Return the [X, Y] coordinate for the center point of the cell that contains the specified text.  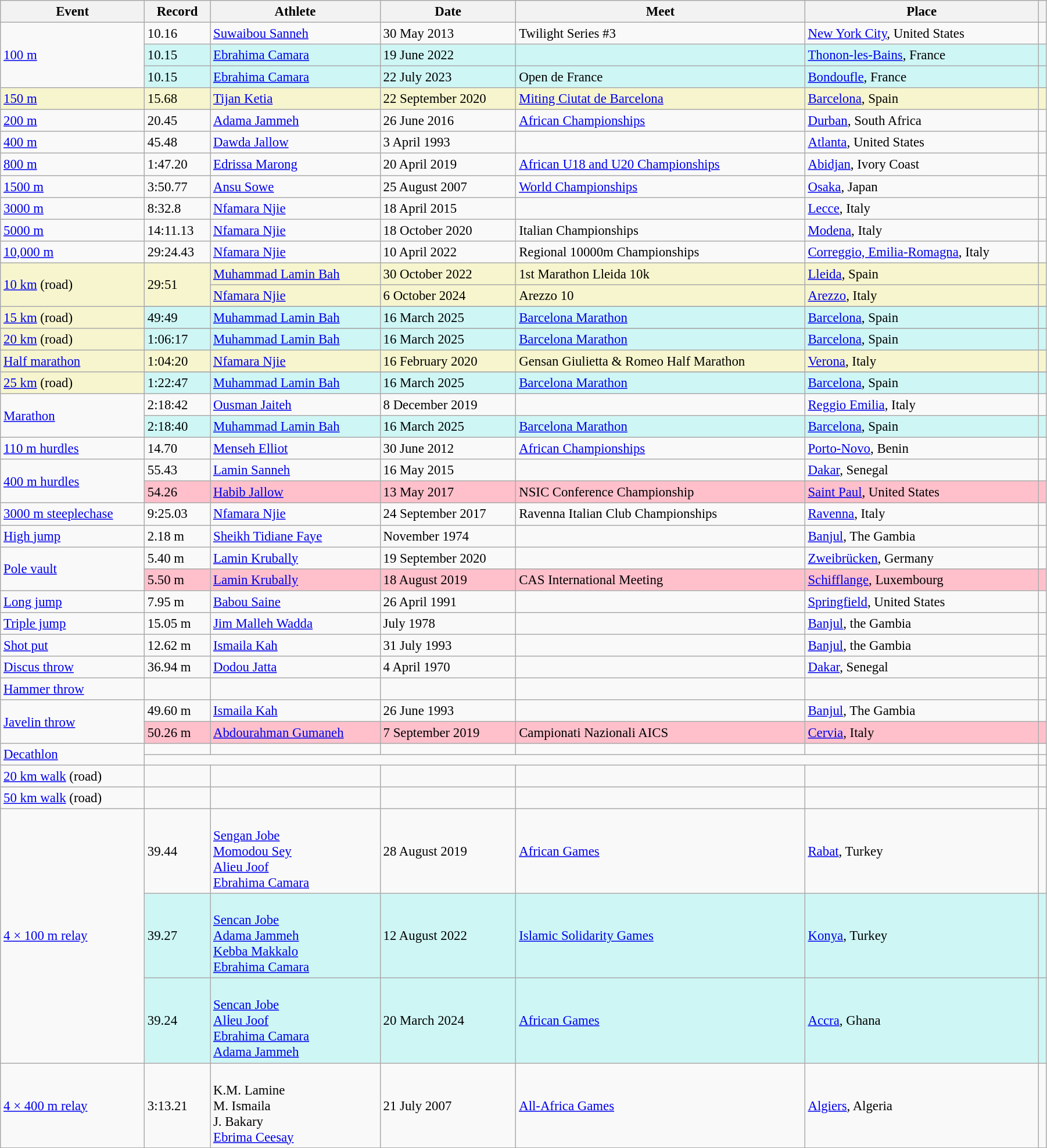
4 × 400 m relay [73, 1106]
30 October 2022 [448, 274]
Abidjan, Ivory Coast [921, 164]
Record [177, 12]
31 July 1993 [448, 645]
Verona, Italy [921, 361]
New York City, United States [921, 34]
5.40 m [177, 558]
39.24 [177, 1021]
24 September 2017 [448, 514]
Springfield, United States [921, 602]
Ansu Sowe [295, 187]
10 April 2022 [448, 252]
100 m [73, 56]
Sengan JobeMomodou SeyAlieu JoofEbrahima Camara [295, 852]
39.27 [177, 936]
Algiers, Algeria [921, 1106]
29:24.43 [177, 252]
30 May 2013 [448, 34]
Adama Jammeh [295, 121]
Rabat, Turkey [921, 852]
Durban, South Africa [921, 121]
110 m hurdles [73, 449]
29:51 [177, 285]
18 April 2015 [448, 208]
Half marathon [73, 361]
Bondoufle, France [921, 77]
Babou Saine [295, 602]
26 June 2016 [448, 121]
2:18:40 [177, 427]
1:22:47 [177, 383]
49.60 m [177, 711]
Miting Ciutat de Barcelona [660, 99]
Lamin Sanneh [295, 470]
54.26 [177, 492]
Ravenna Italian Club Championships [660, 514]
14:11.13 [177, 230]
Osaka, Japan [921, 187]
28 August 2019 [448, 852]
Edrissa Marong [295, 164]
49:49 [177, 317]
26 June 1993 [448, 711]
Ousman Jaiteh [295, 405]
Suwaibou Sanneh [295, 34]
K.M. LamineM. IsmailaJ. BakaryEbrima Ceesay [295, 1106]
Meet [660, 12]
15.05 m [177, 624]
7.95 m [177, 602]
Athlete [295, 12]
Islamic Solidarity Games [660, 936]
Ravenna, Italy [921, 514]
16 February 2020 [448, 361]
Accra, Ghana [921, 1021]
10 km (road) [73, 285]
Regional 10000m Championships [660, 252]
16 May 2015 [448, 470]
Abdourahman Gumaneh [295, 733]
8 December 2019 [448, 405]
Konya, Turkey [921, 936]
3000 m [73, 208]
All-Africa Games [660, 1106]
Italian Championships [660, 230]
4 × 100 m relay [73, 936]
400 m [73, 142]
200 m [73, 121]
39.44 [177, 852]
50 km walk (road) [73, 798]
Tijan Ketia [295, 99]
Sheikh Tidiane Faye [295, 536]
10.16 [177, 34]
Twilight Series #3 [660, 34]
Pole vault [73, 568]
6 October 2024 [448, 296]
50.26 m [177, 733]
Place [921, 12]
Lecce, Italy [921, 208]
1st Marathon Lleida 10k [660, 274]
19 September 2020 [448, 558]
Marathon [73, 416]
Dawda Jallow [295, 142]
12.62 m [177, 645]
Hammer throw [73, 689]
8:32.8 [177, 208]
Schifflange, Luxembourg [921, 580]
Habib Jallow [295, 492]
20 April 2019 [448, 164]
Javelin throw [73, 722]
1:06:17 [177, 339]
Menseh Elliot [295, 449]
3 April 1993 [448, 142]
Sencan JobeAli̇eu JoofEbrahima CamaraAdama Jammeh [295, 1021]
Dodou Jatta [295, 667]
3:13.21 [177, 1106]
1:47.20 [177, 164]
Date [448, 12]
36.94 m [177, 667]
22 July 2023 [448, 77]
26 April 1991 [448, 602]
22 September 2020 [448, 99]
Decathlon [73, 754]
45.48 [177, 142]
20.45 [177, 121]
2.18 m [177, 536]
Zweibrücken, Germany [921, 558]
Campionati Nazionali AICS [660, 733]
18 October 2020 [448, 230]
800 m [73, 164]
55.43 [177, 470]
12 August 2022 [448, 936]
4 April 1970 [448, 667]
Thonon-les-Bains, France [921, 55]
Porto-Novo, Benin [921, 449]
Correggio, Emilia-Romagna, Italy [921, 252]
400 m hurdles [73, 481]
19 June 2022 [448, 55]
Reggio Emilia, Italy [921, 405]
13 May 2017 [448, 492]
3:50.77 [177, 187]
21 July 2007 [448, 1106]
2:18:42 [177, 405]
150 m [73, 99]
July 1978 [448, 624]
Shot put [73, 645]
25 August 2007 [448, 187]
World Championships [660, 187]
5.50 m [177, 580]
1:04:20 [177, 361]
Triple jump [73, 624]
High jump [73, 536]
Arezzo 10 [660, 296]
18 August 2019 [448, 580]
10,000 m [73, 252]
Modena, Italy [921, 230]
20 March 2024 [448, 1021]
Sencan JobeAdama JammehKebba MakkaloEbrahima Camara [295, 936]
20 km walk (road) [73, 777]
Arezzo, Italy [921, 296]
1500 m [73, 187]
Cervia, Italy [921, 733]
NSIC Conference Championship [660, 492]
15 km (road) [73, 317]
5000 m [73, 230]
14.70 [177, 449]
November 1974 [448, 536]
Gensan Giulietta & Romeo Half Marathon [660, 361]
Discus throw [73, 667]
African U18 and U20 Championships [660, 164]
9:25.03 [177, 514]
Long jump [73, 602]
CAS International Meeting [660, 580]
7 September 2019 [448, 733]
15.68 [177, 99]
Jim Malleh Wadda [295, 624]
Saint Paul, United States [921, 492]
Atlanta, United States [921, 142]
25 km (road) [73, 383]
20 km (road) [73, 339]
Event [73, 12]
30 June 2012 [448, 449]
3000 m steeplechase [73, 514]
Lleida, Spain [921, 274]
Open de France [660, 77]
